Find where the given text appears and provide that cell's center as (X, Y) coordinate. 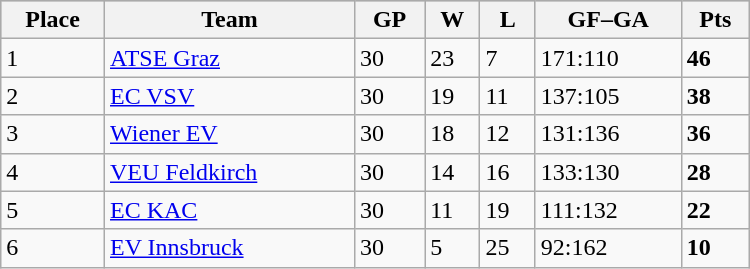
1 (53, 58)
12 (508, 134)
133:130 (608, 172)
6 (53, 248)
92:162 (608, 248)
VEU Feldkirch (229, 172)
4 (53, 172)
10 (715, 248)
18 (452, 134)
ATSE Graz (229, 58)
111:132 (608, 210)
Place (53, 20)
W (452, 20)
28 (715, 172)
14 (452, 172)
22 (715, 210)
L (508, 20)
7 (508, 58)
16 (508, 172)
38 (715, 96)
171:110 (608, 58)
EV Innsbruck (229, 248)
23 (452, 58)
25 (508, 248)
36 (715, 134)
GF–GA (608, 20)
3 (53, 134)
EC VSV (229, 96)
2 (53, 96)
137:105 (608, 96)
Pts (715, 20)
131:136 (608, 134)
GP (390, 20)
46 (715, 58)
EC KAC (229, 210)
Team (229, 20)
Wiener EV (229, 134)
